Determine the [x, y] coordinate at the center of the cell enclosing the given text.  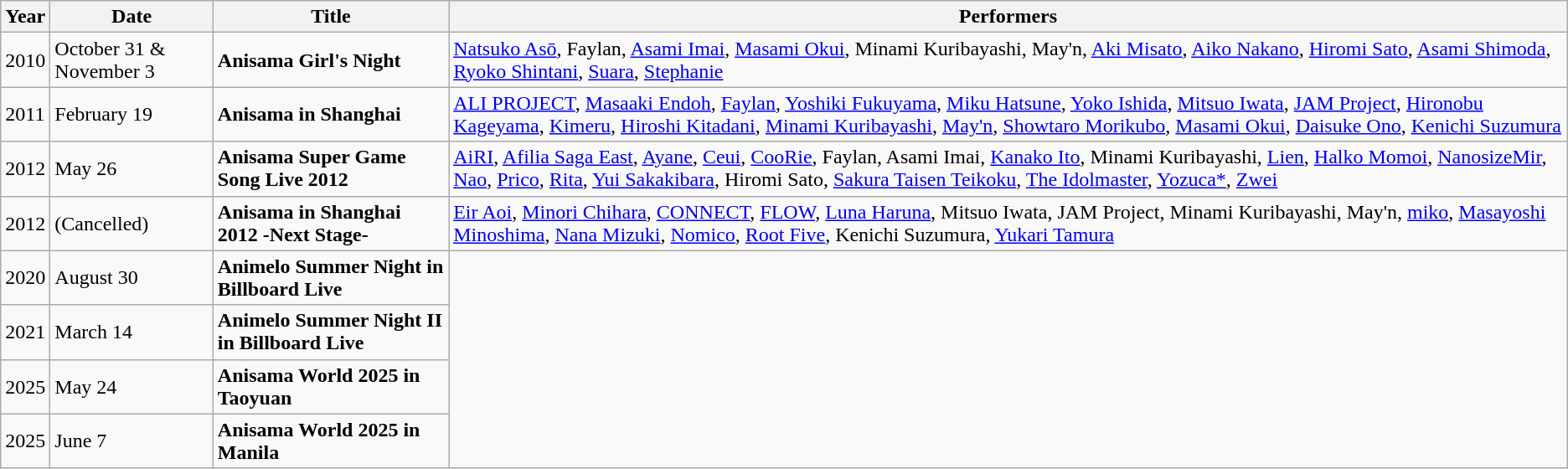
February 19 [132, 114]
Anisama in Shanghai 2012 -Next Stage- [330, 223]
Animelo Summer Night II in Billboard Live [330, 332]
Animelo Summer Night in Billboard Live [330, 278]
Anisama Super Game Song Live 2012 [330, 169]
2021 [25, 332]
Performers [1008, 17]
August 30 [132, 278]
May 26 [132, 169]
2020 [25, 278]
Date [132, 17]
2011 [25, 114]
June 7 [132, 441]
2010 [25, 60]
Anisama Girl's Night [330, 60]
Anisama World 2025 in Taoyuan [330, 387]
(Cancelled) [132, 223]
October 31 & November 3 [132, 60]
May 24 [132, 387]
Anisama in Shanghai [330, 114]
Year [25, 17]
Title [330, 17]
March 14 [132, 332]
Anisama World 2025 in Manila [330, 441]
